Pinpoint the cell where the given text exists, returning its (X, Y) midpoint coordinate. 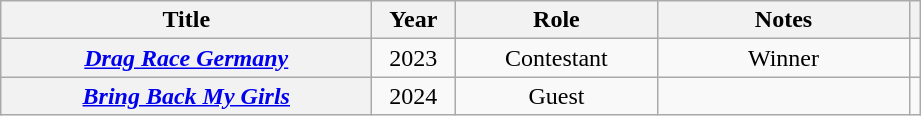
Role (556, 20)
Drag Race Germany (186, 58)
Bring Back My Girls (186, 96)
Contestant (556, 58)
Notes (784, 20)
2023 (414, 58)
Winner (784, 58)
Guest (556, 96)
2024 (414, 96)
Year (414, 20)
Title (186, 20)
